Output the (X, Y) coordinate of the center of the cell containing the given text.  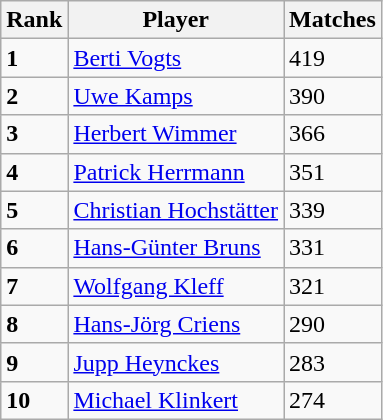
321 (333, 286)
8 (34, 324)
4 (34, 172)
339 (333, 210)
Rank (34, 20)
Christian Hochstätter (176, 210)
7 (34, 286)
10 (34, 400)
366 (333, 134)
274 (333, 400)
1 (34, 58)
419 (333, 58)
Uwe Kamps (176, 96)
Hans-Jörg Criens (176, 324)
290 (333, 324)
6 (34, 248)
351 (333, 172)
283 (333, 362)
390 (333, 96)
2 (34, 96)
Matches (333, 20)
5 (34, 210)
331 (333, 248)
Hans-Günter Bruns (176, 248)
Player (176, 20)
3 (34, 134)
Wolfgang Kleff (176, 286)
Michael Klinkert (176, 400)
9 (34, 362)
Berti Vogts (176, 58)
Jupp Heynckes (176, 362)
Patrick Herrmann (176, 172)
Herbert Wimmer (176, 134)
